Pinpoint the cell where the given text exists, returning its (x, y) midpoint coordinate. 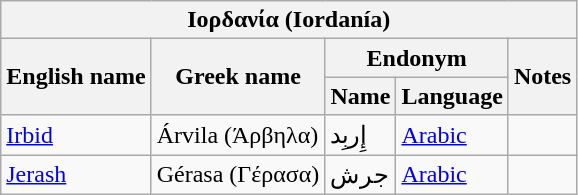
Notes (542, 77)
إِربِد (360, 135)
Endonym (416, 58)
Language (452, 96)
English name (76, 77)
جرش (360, 174)
Gérasa (Γέρασα) (238, 174)
Irbid (76, 135)
Ιορδανία (Iordanía) (289, 20)
Árvila (Άρβηλα) (238, 135)
Jerash (76, 174)
Name (360, 96)
Greek name (238, 77)
